Extract the [X, Y] coordinate from the center of the cell holding the provided text.  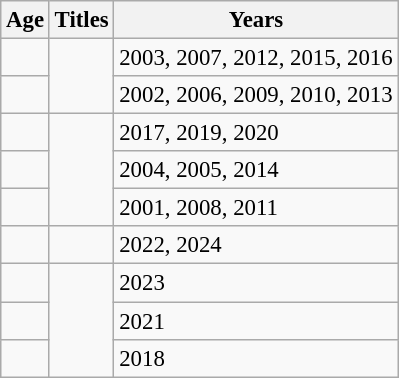
2001, 2008, 2011 [256, 208]
2003, 2007, 2012, 2015, 2016 [256, 58]
2023 [256, 283]
2018 [256, 358]
2021 [256, 321]
Titles [82, 20]
Years [256, 20]
2002, 2006, 2009, 2010, 2013 [256, 95]
2022, 2024 [256, 245]
2017, 2019, 2020 [256, 133]
Age [26, 20]
2004, 2005, 2014 [256, 170]
